Determine the [X, Y] coordinate at the center of the cell enclosing the given text.  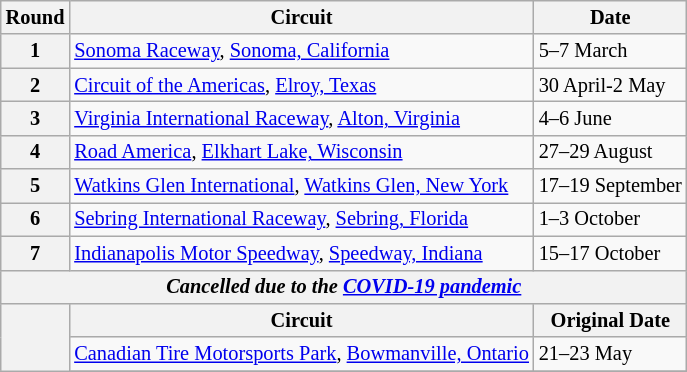
Road America, Elkhart Lake, Wisconsin [301, 152]
4–6 June [610, 118]
Sonoma Raceway, Sonoma, California [301, 51]
2 [36, 85]
Canadian Tire Motorsports Park, Bowmanville, Ontario [301, 354]
15–17 October [610, 253]
Circuit of the Americas, Elroy, Texas [301, 85]
1–3 October [610, 219]
7 [36, 253]
Round [36, 17]
3 [36, 118]
Watkins Glen International, Watkins Glen, New York [301, 186]
Original Date [610, 320]
21–23 May [610, 354]
Indianapolis Motor Speedway, Speedway, Indiana [301, 253]
Sebring International Raceway, Sebring, Florida [301, 219]
17–19 September [610, 186]
1 [36, 51]
4 [36, 152]
5–7 March [610, 51]
Cancelled due to the COVID-19 pandemic [344, 287]
Virginia International Raceway, Alton, Virginia [301, 118]
27–29 August [610, 152]
6 [36, 219]
30 April-2 May [610, 85]
5 [36, 186]
Date [610, 17]
